Locate the cell with the specified text and output its [X, Y] center coordinate. 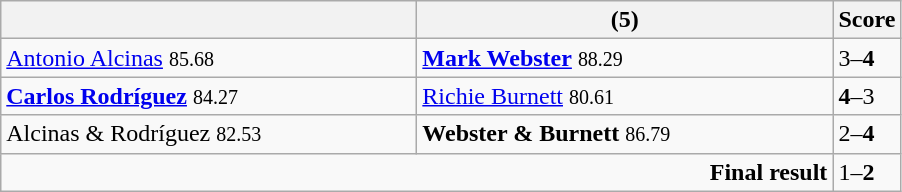
3–4 [867, 58]
4–3 [867, 96]
Richie Burnett 80.61 [625, 96]
1–2 [867, 172]
Mark Webster 88.29 [625, 58]
Alcinas & Rodríguez 82.53 [209, 134]
Final result [417, 172]
Score [867, 20]
Antonio Alcinas 85.68 [209, 58]
Webster & Burnett 86.79 [625, 134]
Carlos Rodríguez 84.27 [209, 96]
2–4 [867, 134]
(5) [625, 20]
